Find where the given text appears and provide that cell's center as [X, Y] coordinate. 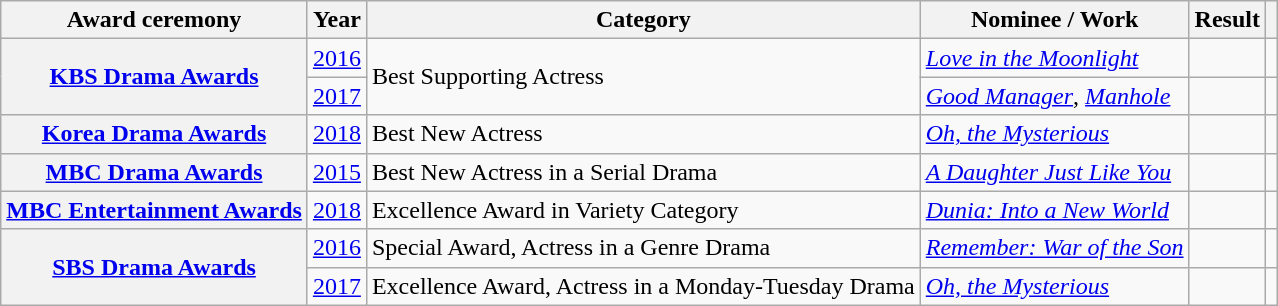
Love in the Moonlight [1054, 58]
Best New Actress in a Serial Drama [643, 172]
Category [643, 20]
SBS Drama Awards [154, 267]
Remember: War of the Son [1054, 248]
Year [336, 20]
MBC Entertainment Awards [154, 210]
Korea Drama Awards [154, 134]
Excellence Award, Actress in a Monday-Tuesday Drama [643, 286]
Excellence Award in Variety Category [643, 210]
MBC Drama Awards [154, 172]
Best New Actress [643, 134]
Dunia: Into a New World [1054, 210]
Best Supporting Actress [643, 77]
Special Award, Actress in a Genre Drama [643, 248]
A Daughter Just Like You [1054, 172]
Result [1227, 20]
Good Manager, Manhole [1054, 96]
KBS Drama Awards [154, 77]
Award ceremony [154, 20]
2015 [336, 172]
Nominee / Work [1054, 20]
